Detect which cell encompasses the target text, then output its [x, y] center coordinate. 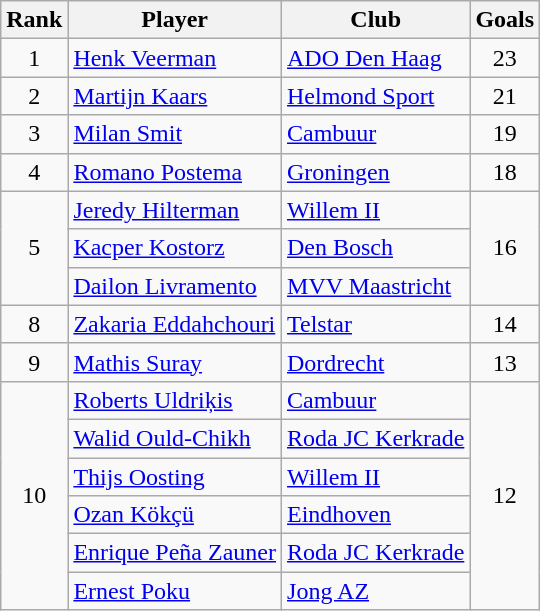
Walid Ould-Chikh [175, 438]
2 [34, 96]
ADO Den Haag [376, 58]
Jong AZ [376, 591]
12 [505, 495]
Club [376, 20]
8 [34, 324]
MVV Maastricht [376, 286]
Henk Veerman [175, 58]
Den Bosch [376, 248]
19 [505, 134]
16 [505, 248]
Romano Postema [175, 172]
18 [505, 172]
Kacper Kostorz [175, 248]
Rank [34, 20]
21 [505, 96]
Roberts Uldriķis [175, 400]
Telstar [376, 324]
4 [34, 172]
Zakaria Eddahchouri [175, 324]
Helmond Sport [376, 96]
1 [34, 58]
Player [175, 20]
Goals [505, 20]
Ozan Kökçü [175, 515]
Thijs Oosting [175, 477]
Mathis Suray [175, 362]
Dordrecht [376, 362]
Dailon Livramento [175, 286]
Eindhoven [376, 515]
Milan Smit [175, 134]
Ernest Poku [175, 591]
3 [34, 134]
Enrique Peña Zauner [175, 553]
13 [505, 362]
Groningen [376, 172]
10 [34, 495]
14 [505, 324]
Martijn Kaars [175, 96]
23 [505, 58]
9 [34, 362]
Jeredy Hilterman [175, 210]
5 [34, 248]
